Capture the cell that displays the provided text and extract its [X, Y] central coordinate. 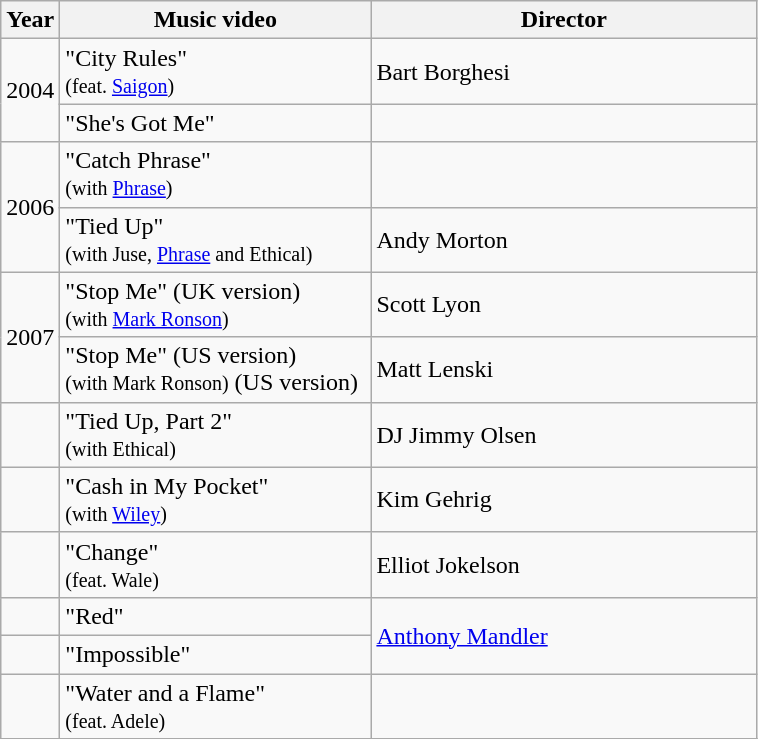
Music video [216, 20]
"Stop Me" (US version)(with Mark Ronson) (US version) [216, 370]
Director [564, 20]
Elliot Jokelson [564, 564]
Year [30, 20]
"Red" [216, 616]
Scott Lyon [564, 304]
DJ Jimmy Olsen [564, 434]
Bart Borghesi [564, 72]
2004 [30, 90]
"Catch Phrase"(with Phrase) [216, 174]
2007 [30, 337]
"Water and a Flame"(feat. Adele) [216, 706]
"Impossible" [216, 654]
2006 [30, 207]
"City Rules"(feat. Saigon) [216, 72]
Anthony Mandler [564, 635]
"Stop Me" (UK version)(with Mark Ronson) [216, 304]
Andy Morton [564, 240]
"Tied Up"(with Juse, Phrase and Ethical) [216, 240]
"Cash in My Pocket"(with Wiley) [216, 500]
Kim Gehrig [564, 500]
Matt Lenski [564, 370]
"Tied Up, Part 2"(with Ethical) [216, 434]
"She's Got Me" [216, 123]
"Change"(feat. Wale) [216, 564]
